From the cell containing the given text, extract its center point as (x, y) coordinate. 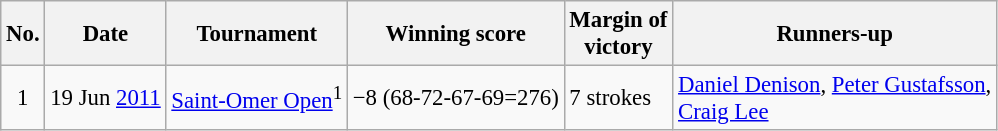
−8 (68-72-67-69=276) (456, 98)
Saint-Omer Open1 (256, 98)
No. (23, 34)
Tournament (256, 34)
Date (106, 34)
7 strokes (618, 98)
Winning score (456, 34)
Runners-up (835, 34)
19 Jun 2011 (106, 98)
1 (23, 98)
Daniel Denison, Peter Gustafsson, Craig Lee (835, 98)
Margin ofvictory (618, 34)
